Scan for the cell matching the given text and deliver its [x, y] coordinate at center. 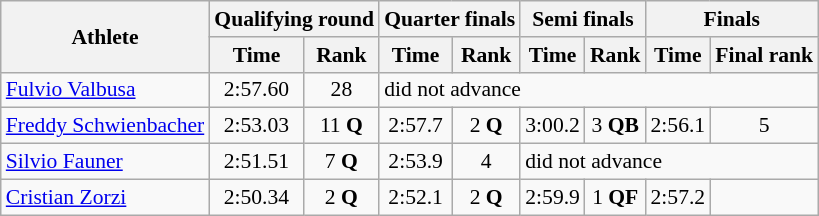
2:53.03 [256, 126]
28 [342, 90]
2:59.9 [552, 197]
2:52.1 [416, 197]
2:53.9 [416, 162]
7 Q [342, 162]
Cristian Zorzi [106, 197]
2:57.2 [678, 197]
5 [764, 126]
3 QB [616, 126]
11 Q [342, 126]
1 QF [616, 197]
Freddy Schwienbacher [106, 126]
Quarter finals [450, 19]
Final rank [764, 55]
2:50.34 [256, 197]
Qualifying round [294, 19]
2:51.51 [256, 162]
Finals [732, 19]
4 [486, 162]
2:57.7 [416, 126]
Athlete [106, 36]
2:56.1 [678, 126]
Silvio Fauner [106, 162]
2:57.60 [256, 90]
Fulvio Valbusa [106, 90]
Semi finals [582, 19]
3:00.2 [552, 126]
